Locate the cell with the specified text and output its [x, y] center coordinate. 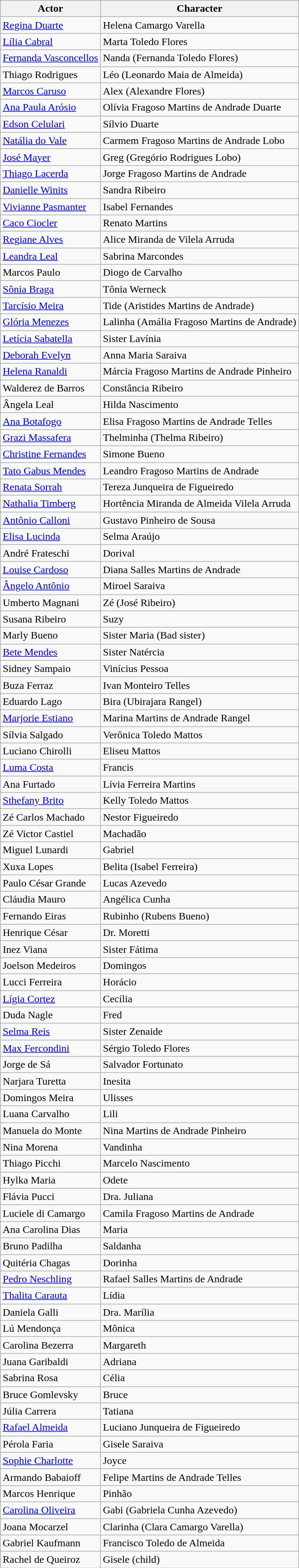
Machadão [199, 834]
Margareth [199, 1345]
Ana Botafogo [50, 421]
Júlia Carrera [50, 1411]
Eliseu Mattos [199, 751]
Lídia [199, 1296]
Xuxa Lopes [50, 867]
Sabrina Rosa [50, 1378]
Diana Salles Martins de Andrade [199, 570]
Max Fercondini [50, 1048]
Bruno Padilha [50, 1246]
Cecília [199, 998]
Hylka Maria [50, 1180]
Olívia Fragoso Martins de Andrade Duarte [199, 108]
Lucas Azevedo [199, 883]
Greg (Gregório Rodrigues Lobo) [199, 157]
Joyce [199, 1460]
Ângela Leal [50, 404]
Dorival [199, 553]
Ulisses [199, 1098]
Leandro Fragoso Martins de Andrade [199, 470]
Rubinho (Rubens Bueno) [199, 916]
Dra. Juliana [199, 1196]
Sister Fátima [199, 949]
Vivianne Pasmanter [50, 207]
Sthefany Brito [50, 801]
Paulo César Grande [50, 883]
Felipe Martins de Andrade Telles [199, 1477]
Christine Fernandes [50, 454]
Adriana [199, 1362]
Susana Ribeiro [50, 619]
Márcia Fragoso Martins de Andrade Pinheiro [199, 372]
Nina Morena [50, 1147]
Kelly Toledo Mattos [199, 801]
Letícia Sabatella [50, 339]
Walderez de Barros [50, 388]
Quitéria Chagas [50, 1263]
Caco Ciocler [50, 223]
Marina Martins de Andrade Rangel [199, 718]
Gabriel Kaufmann [50, 1543]
Regina Duarte [50, 25]
Lígia Cortez [50, 998]
Tereza Junqueira de Figueiredo [199, 487]
Sister Natércia [199, 652]
Actor [50, 9]
Joelson Medeiros [50, 965]
Jorge Fragoso Martins de Andrade [199, 173]
Dr. Moretti [199, 932]
Alex (Alexandre Flores) [199, 91]
Clarinha (Clara Camargo Varella) [199, 1526]
Pedro Neschling [50, 1279]
Sônia Braga [50, 289]
Armando Babaioff [50, 1477]
Manuela do Monte [50, 1131]
Pérola Faria [50, 1444]
Thalita Carauta [50, 1296]
Miroel Saraiva [199, 586]
Buza Ferraz [50, 685]
Natália do Vale [50, 140]
Nestor Figueiredo [199, 817]
Nanda (Fernanda Toledo Flores) [199, 58]
Marcos Caruso [50, 91]
Mônica [199, 1329]
Sílvia Salgado [50, 735]
Inez Viana [50, 949]
Fernanda Vasconcellos [50, 58]
Gisele (child) [199, 1560]
Zé (José Ribeiro) [199, 603]
Antônio Calloni [50, 520]
Helena Ranaldi [50, 372]
Eduardo Lago [50, 701]
Inesita [199, 1081]
Sister Maria (Bad sister) [199, 636]
Fernando Eiras [50, 916]
Thiago Rodrigues [50, 75]
Vandinha [199, 1147]
Isabel Fernandes [199, 207]
Louise Cardoso [50, 570]
Ângelo Antônio [50, 586]
Juana Garibaldi [50, 1362]
Tide (Aristides Martins de Andrade) [199, 306]
Luciano Chirolli [50, 751]
Umberto Magnani [50, 603]
Anna Maria Saraiva [199, 355]
Narjara Turetta [50, 1081]
Cláudia Mauro [50, 900]
Duda Nagle [50, 1015]
Tarcísio Meira [50, 306]
Pinhão [199, 1493]
Renata Sorrah [50, 487]
Saldanha [199, 1246]
Elisa Fragoso Martins de Andrade Telles [199, 421]
Renato Martins [199, 223]
Salvador Fortunato [199, 1065]
Verônica Toledo Mattos [199, 735]
Selma Araújo [199, 537]
Luciano Junqueira de Figueiredo [199, 1428]
Nathalia Timberg [50, 504]
Léo (Leonardo Maia de Almeida) [199, 75]
Lucci Ferreira [50, 982]
Jorge de Sá [50, 1065]
Suzy [199, 619]
Deborah Evelyn [50, 355]
Constância Ribeiro [199, 388]
Helena Camargo Varella [199, 25]
Ana Paula Arósio [50, 108]
Regiane Alves [50, 240]
Hilda Nascimento [199, 404]
Dorinha [199, 1263]
Rafael Salles Martins de Andrade [199, 1279]
Bira (Ubirajara Rangel) [199, 701]
Maria [199, 1229]
Sérgio Toledo Flores [199, 1048]
Lili [199, 1114]
Tônia Werneck [199, 289]
Lília Cabral [50, 42]
Ivan Monteiro Telles [199, 685]
Odete [199, 1180]
Francis [199, 768]
Flávia Pucci [50, 1196]
Lú Mendonça [50, 1329]
Thiago Picchi [50, 1164]
Glória Menezes [50, 322]
Tatiana [199, 1411]
Sister Zenaide [199, 1032]
Marcelo Nascimento [199, 1164]
Sophie Charlotte [50, 1460]
Miguel Lunardi [50, 850]
Thiago Lacerda [50, 173]
Rachel de Queiroz [50, 1560]
Danielle Winits [50, 190]
Marjorie Estiano [50, 718]
Zé Victor Castiel [50, 834]
Domingos [199, 965]
Carolina Oliveira [50, 1510]
Rafael Almeida [50, 1428]
Tato Gabus Mendes [50, 470]
André Frateschi [50, 553]
Bruce Gomlevsky [50, 1395]
Dra. Marília [199, 1312]
Bruce [199, 1395]
Belita (Isabel Ferreira) [199, 867]
Grazi Massafera [50, 437]
José Mayer [50, 157]
Marly Bueno [50, 636]
Zé Carlos Machado [50, 817]
Fred [199, 1015]
Horácio [199, 982]
Lalinha (Amália Fragoso Martins de Andrade) [199, 322]
Luciele di Camargo [50, 1213]
Marta Toledo Flores [199, 42]
Francisco Toledo de Almeida [199, 1543]
Carmem Fragoso Martins de Andrade Lobo [199, 140]
Nina Martins de Andrade Pinheiro [199, 1131]
Sandra Ribeiro [199, 190]
Edson Celulari [50, 124]
Sister Lavínia [199, 339]
Luana Carvalho [50, 1114]
Elisa Lucinda [50, 537]
Joana Mocarzel [50, 1526]
Gustavo Pinheiro de Sousa [199, 520]
Ana Furtado [50, 784]
Ana Carolina Dias [50, 1229]
Carolina Bezerra [50, 1345]
Vinícius Pessoa [199, 668]
Marcos Paulo [50, 273]
Gabi (Gabriela Cunha Azevedo) [199, 1510]
Hortência Miranda de Almeida Vilela Arruda [199, 504]
Gisele Saraiva [199, 1444]
Leandra Leal [50, 256]
Sabrina Marcondes [199, 256]
Bete Mendes [50, 652]
Selma Reis [50, 1032]
Diogo de Carvalho [199, 273]
Domingos Meira [50, 1098]
Marcos Henrique [50, 1493]
Sidney Sampaio [50, 668]
Thelminha (Thelma Ribeiro) [199, 437]
Character [199, 9]
Henrique César [50, 932]
Simone Bueno [199, 454]
Alice Miranda de Vilela Arruda [199, 240]
Lívia Ferreira Martins [199, 784]
Daniela Galli [50, 1312]
Angélica Cunha [199, 900]
Camila Fragoso Martins de Andrade [199, 1213]
Sílvio Duarte [199, 124]
Gabriel [199, 850]
Luma Costa [50, 768]
Célia [199, 1378]
